Return the [X, Y] coordinate for the center point of the cell that contains the specified text.  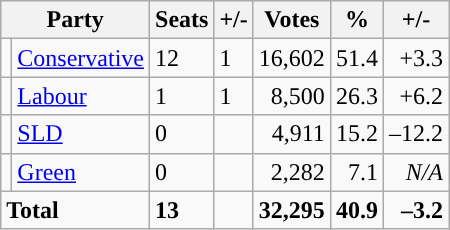
40.9 [356, 210]
16,602 [292, 58]
–12.2 [416, 134]
8,500 [292, 96]
Total [76, 210]
Votes [292, 20]
+3.3 [416, 58]
26.3 [356, 96]
7.1 [356, 172]
SLD [81, 134]
12 [182, 58]
N/A [416, 172]
4,911 [292, 134]
51.4 [356, 58]
Conservative [81, 58]
Labour [81, 96]
% [356, 20]
32,295 [292, 210]
15.2 [356, 134]
Green [81, 172]
+6.2 [416, 96]
13 [182, 210]
Party [76, 20]
–3.2 [416, 210]
Seats [182, 20]
2,282 [292, 172]
